Capture the cell that displays the provided text and extract its [x, y] central coordinate. 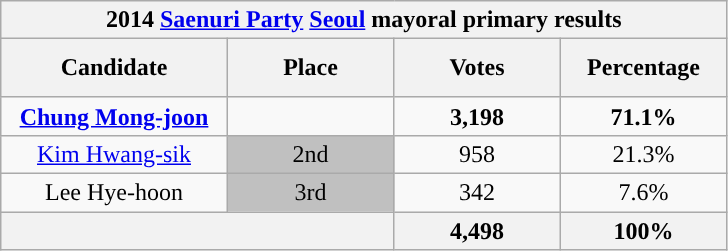
958 [477, 154]
2nd [310, 154]
Votes [477, 68]
21.3% [643, 154]
Kim Hwang-sik [114, 154]
Chung Mong-joon [114, 116]
100% [643, 231]
2014 Saenuri Party Seoul mayoral primary results [364, 20]
4,498 [477, 231]
3rd [310, 192]
3,198 [477, 116]
Lee Hye-hoon [114, 192]
7.6% [643, 192]
71.1% [643, 116]
Candidate [114, 68]
342 [477, 192]
Percentage [643, 68]
Place [310, 68]
